Capture the cell that displays the provided text and extract its [X, Y] central coordinate. 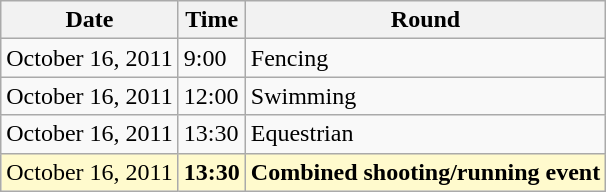
Round [425, 20]
Time [212, 20]
Equestrian [425, 134]
Swimming [425, 96]
12:00 [212, 96]
9:00 [212, 58]
Fencing [425, 58]
Date [90, 20]
Combined shooting/running event [425, 172]
